Identify which cell holds the provided text, then report its (x, y) central coordinate. 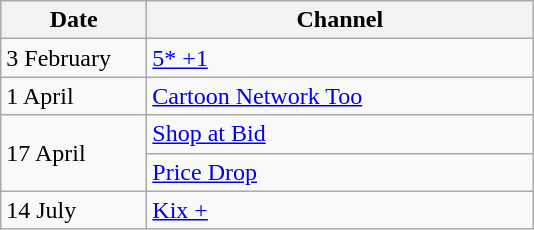
1 April (74, 96)
Price Drop (340, 172)
14 July (74, 210)
5* +1 (340, 58)
3 February (74, 58)
Cartoon Network Too (340, 96)
Kix + (340, 210)
Date (74, 20)
Channel (340, 20)
17 April (74, 153)
Shop at Bid (340, 134)
